Return (x, y) of the center of cell containing provided text 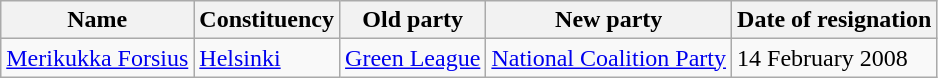
Constituency (267, 20)
Helsinki (267, 58)
14 February 2008 (834, 58)
National Coalition Party (609, 58)
Date of resignation (834, 20)
Merikukka Forsius (98, 58)
New party (609, 20)
Green League (413, 58)
Old party (413, 20)
Name (98, 20)
